Return [X, Y] of the center of cell containing provided text 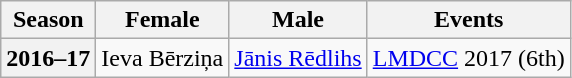
2016–17 [48, 58]
Ieva Bērziņa [162, 58]
Events [468, 20]
Jānis Rēdlihs [298, 58]
Female [162, 20]
LMDCC 2017 (6th) [468, 58]
Season [48, 20]
Male [298, 20]
